Scan for the cell matching the given text and deliver its (X, Y) coordinate at center. 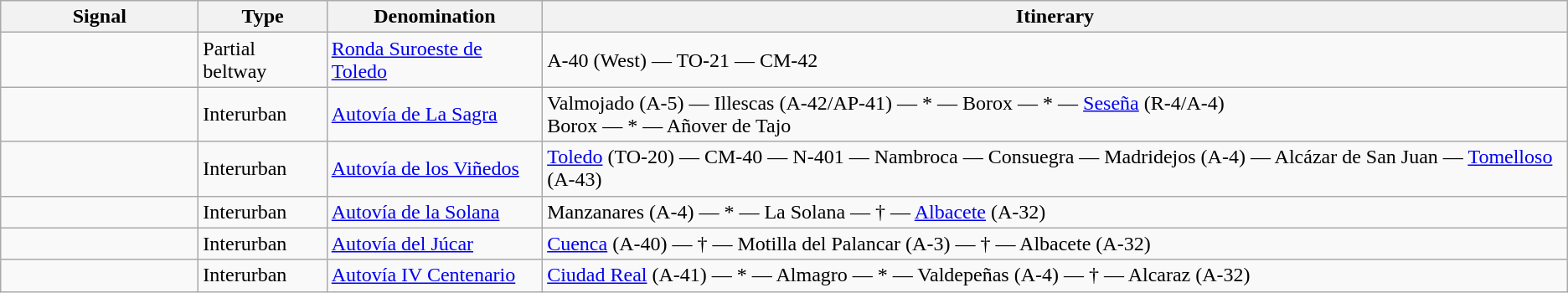
Autovía de La Sagra (434, 114)
Signal (100, 17)
A-40 (West) — TO-21 — CM-42 (1055, 60)
Manzanares (A-4) — * — La Solana — † — Albacete (A-32) (1055, 212)
Cuenca (A-40) — † — Motilla del Palancar (A-3) — † — Albacete (A-32) (1055, 244)
Autovía de la Solana (434, 212)
Partial beltway (263, 60)
Denomination (434, 17)
Autovía IV Centenario (434, 275)
Autovía del Júcar (434, 244)
Type (263, 17)
Ciudad Real (A-41) — * — Almagro — * — Valdepeñas (A-4) — † — Alcaraz (A-32) (1055, 275)
Valmojado (A-5) — Illescas (A-42/AP-41) — * — Borox — * — Seseña (R-4/A-4)Borox — * — Añover de Tajo (1055, 114)
Toledo (TO-20) — CM-40 — N-401 — Nambroca — Consuegra — Madridejos (A-4) — Alcázar de San Juan — Tomelloso (A-43) (1055, 169)
Itinerary (1055, 17)
Autovía de los Viñedos (434, 169)
Ronda Suroeste de Toledo (434, 60)
